For the text-containing cell, return its midpoint in (x, y) coordinate format. 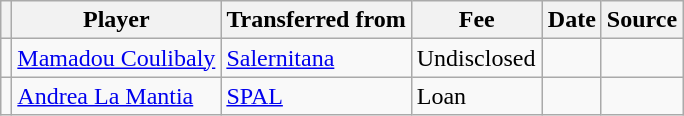
Undisclosed (476, 58)
SPAL (316, 96)
Mamadou Coulibaly (116, 58)
Date (572, 20)
Transferred from (316, 20)
Andrea La Mantia (116, 96)
Source (642, 20)
Fee (476, 20)
Player (116, 20)
Loan (476, 96)
Salernitana (316, 58)
